For the text-containing cell, return its midpoint in (x, y) coordinate format. 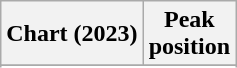
Chart (2023) (72, 34)
Peakposition (189, 34)
